From the cell containing the given text, extract its center point as (x, y) coordinate. 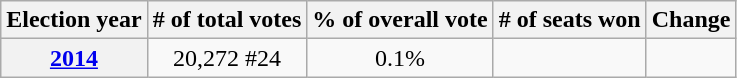
20,272 #24 (227, 58)
2014 (74, 58)
0.1% (400, 58)
% of overall vote (400, 20)
Election year (74, 20)
Change (691, 20)
# of total votes (227, 20)
# of seats won (570, 20)
